Pinpoint the cell where the given text exists, returning its [x, y] midpoint coordinate. 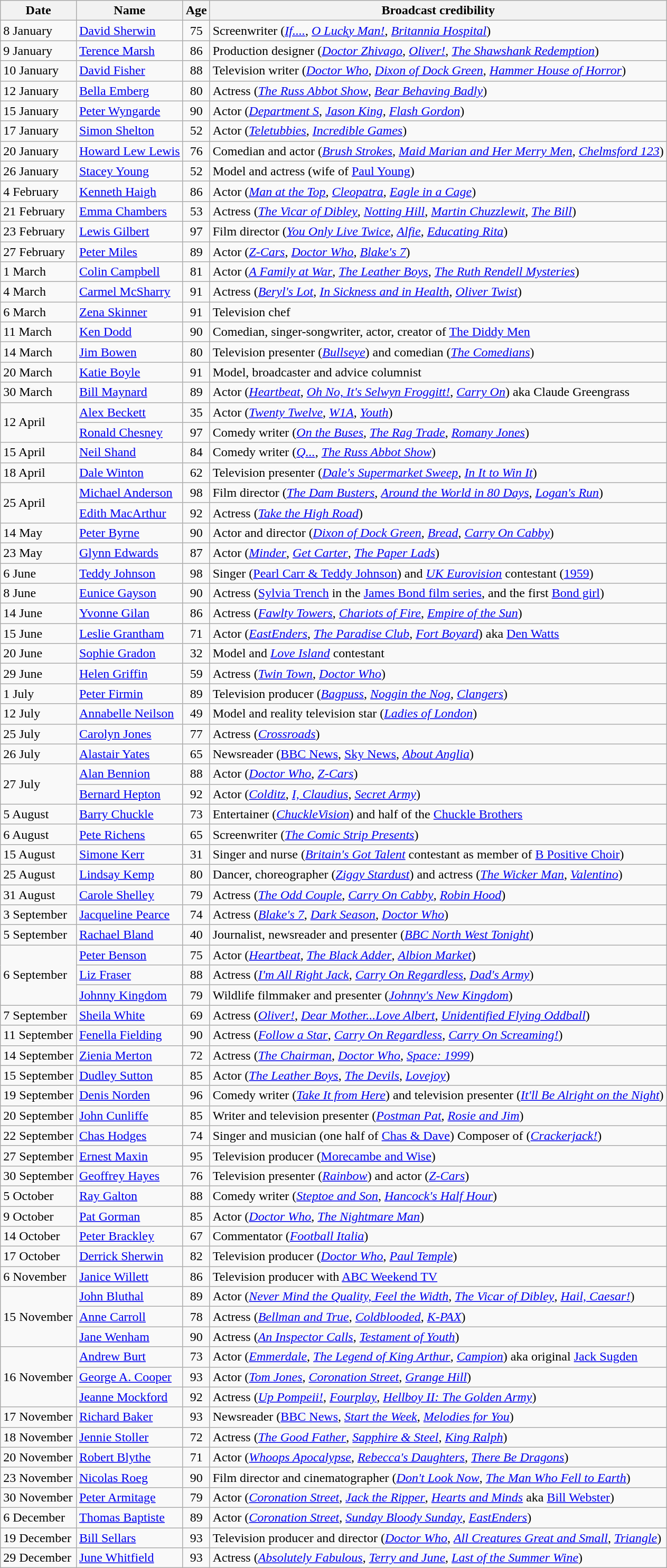
Actor (Colditz, I, Claudius, Secret Army) [438, 794]
Leslie Grantham [129, 634]
Sophie Gradon [129, 654]
June Whitfield [129, 1558]
Neil Shand [129, 452]
69 [196, 1015]
Comedy writer (Steptoe and Son, Hancock's Half Hour) [438, 1196]
Television producer with ABC Weekend TV [438, 1277]
Actress (The Vicar of Dibley, Notting Hill, Martin Chuzzlewit, The Bill) [438, 211]
Jim Bowen [129, 352]
10 January [39, 71]
Actor (Doctor Who, The Nightmare Man) [438, 1216]
19 December [39, 1538]
7 September [39, 1015]
Actor (Never Mind the Quality, Feel the Width, The Vicar of Dibley, Hail, Caesar!) [438, 1297]
77 [196, 734]
Ken Dodd [129, 332]
Screenwriter (If...., O Lucky Man!, Britannia Hospital) [438, 31]
Eunice Gayson [129, 593]
59 [196, 674]
Film director and cinematographer (Don't Look Now, The Man Who Fell to Earth) [438, 1477]
23 February [39, 231]
Simone Kerr [129, 854]
29 June [39, 674]
Actress (Blake's 7, Dark Season, Doctor Who) [438, 915]
Actress (Bellman and True, Coldblooded, K-PAX) [438, 1317]
Date [39, 11]
Film director (You Only Live Twice, Alfie, Educating Rita) [438, 231]
Janice Willett [129, 1277]
Model and Love Island contestant [438, 654]
Actor (Doctor Who, Z-Cars) [438, 774]
12 January [39, 91]
40 [196, 935]
35 [196, 412]
Dancer, choreographer (Ziggy Stardust) and actress (The Wicker Man, Valentino) [438, 874]
Actor (Heartbeat, The Black Adder, Albion Market) [438, 955]
25 August [39, 874]
78 [196, 1317]
Actress (An Inspector Calls, Testament of Youth) [438, 1337]
11 March [39, 332]
Journalist, newsreader and presenter (BBC North West Tonight) [438, 935]
53 [196, 211]
15 August [39, 854]
12 July [39, 714]
Ronald Chesney [129, 432]
12 April [39, 422]
Peter Miles [129, 252]
Model and reality television star (Ladies of London) [438, 714]
67 [196, 1236]
Singer (Pearl Carr & Teddy Johnson) and UK Eurovision contestant (1959) [438, 573]
Lindsay Kemp [129, 874]
Nicolas Roeg [129, 1477]
3 September [39, 915]
Alan Bennion [129, 774]
Jane Wenham [129, 1337]
Comedy writer (Q..., The Russ Abbot Show) [438, 452]
Film director (The Dam Busters, Around the World in 80 Days, Logan's Run) [438, 493]
21 February [39, 211]
5 August [39, 814]
Wildlife filmmaker and presenter (Johnny's New Kingdom) [438, 995]
27 July [39, 784]
Production designer (Doctor Zhivago, Oliver!, The Shawshank Redemption) [438, 51]
Entertainer (ChuckleVision) and half of the Chuckle Brothers [438, 814]
Actor (Heartbeat, Oh No, It's Selwyn Froggitt!, Carry On) aka Claude Greengrass [438, 392]
9 October [39, 1216]
6 November [39, 1277]
25 July [39, 734]
87 [196, 553]
Actress (Take the High Road) [438, 513]
30 November [39, 1497]
32 [196, 654]
29 December [39, 1558]
Zienia Merton [129, 1055]
27 February [39, 252]
Newsreader (BBC News, Start the Week, Melodies for You) [438, 1417]
Actress (The Odd Couple, Carry On Cabby, Robin Hood) [438, 895]
Television presenter (Rainbow) and actor (Z-Cars) [438, 1176]
Actor (A Family at War, The Leather Boys, The Ruth Rendell Mysteries) [438, 272]
Age [196, 11]
Peter Brackley [129, 1236]
Thomas Baptiste [129, 1517]
Broadcast credibility [438, 11]
Sheila White [129, 1015]
Model and actress (wife of Paul Young) [438, 171]
Andrew Burt [129, 1357]
96 [196, 1095]
George A. Cooper [129, 1377]
Barry Chuckle [129, 814]
20 June [39, 654]
Actress (The Russ Abbot Show, Bear Behaving Badly) [438, 91]
Geoffrey Hayes [129, 1176]
Television writer (Doctor Who, Dixon of Dock Green, Hammer House of Horror) [438, 71]
84 [196, 452]
Derrick Sherwin [129, 1257]
Comedian, singer-songwriter, actor, creator of The Diddy Men [438, 332]
Actress (Beryl's Lot, In Sickness and in Health, Oliver Twist) [438, 292]
9 January [39, 51]
Edith MacArthur [129, 513]
31 August [39, 895]
Television presenter (Bullseye) and comedian (The Comedians) [438, 352]
Actor (Minder, Get Carter, The Paper Lads) [438, 553]
31 [196, 854]
20 March [39, 372]
Fenella Fielding [129, 1035]
4 March [39, 292]
Lewis Gilbert [129, 231]
Singer and musician (one half of Chas & Dave) Composer of (Crackerjack!) [438, 1136]
1 March [39, 272]
Actor (Man at the Top, Cleopatra, Eagle in a Cage) [438, 191]
Actress (The Chairman, Doctor Who, Space: 1999) [438, 1055]
Television chef [438, 312]
Helen Griffin [129, 674]
Howard Lew Lewis [129, 151]
Peter Wyngarde [129, 111]
Alastair Yates [129, 754]
Comedy writer (Take It from Here) and television presenter (It'll Be Alright on the Night) [438, 1095]
11 September [39, 1035]
18 November [39, 1437]
82 [196, 1257]
26 January [39, 171]
6 December [39, 1517]
17 October [39, 1257]
Actress (Sylvia Trench in the James Bond film series, and the first Bond girl) [438, 593]
Actress (Crossroads) [438, 734]
Actor (Teletubbies, Incredible Games) [438, 131]
Peter Benson [129, 955]
30 September [39, 1176]
Television producer and director (Doctor Who, All Creatures Great and Small, Triangle) [438, 1538]
18 April [39, 473]
16 November [39, 1377]
Actor (Tom Jones, Coronation Street, Grange Hill) [438, 1377]
14 September [39, 1055]
Ray Galton [129, 1196]
Actor (Z-Cars, Doctor Who, Blake's 7) [438, 252]
8 January [39, 31]
Television producer (Morecambe and Wise) [438, 1156]
Ernest Maxin [129, 1156]
Actor (Department S, Jason King, Flash Gordon) [438, 111]
1 July [39, 694]
15 January [39, 111]
Kenneth Haigh [129, 191]
Emma Chambers [129, 211]
Television presenter (Dale's Supermarket Sweep, In It to Win It) [438, 473]
Bill Maynard [129, 392]
Simon Shelton [129, 131]
5 October [39, 1196]
Robert Blythe [129, 1457]
22 September [39, 1136]
Bill Sellars [129, 1538]
Yvonne Gilan [129, 613]
Pat Gorman [129, 1216]
Actress (The Good Father, Sapphire & Steel, King Ralph) [438, 1437]
John Cunliffe [129, 1116]
Singer and nurse (Britain's Got Talent contestant as member of B Positive Choir) [438, 854]
15 September [39, 1075]
27 September [39, 1156]
Screenwriter (The Comic Strip Presents) [438, 834]
Actress (Oliver!, Dear Mother...Love Albert, Unidentified Flying Oddball) [438, 1015]
Dale Winton [129, 473]
Carolyn Jones [129, 734]
Zena Skinner [129, 312]
Actress (Up Pompeii!, Fourplay, Hellboy II: The Golden Army) [438, 1397]
4 February [39, 191]
Newsreader (BBC News, Sky News, About Anglia) [438, 754]
15 November [39, 1317]
Teddy Johnson [129, 573]
John Bluthal [129, 1297]
Writer and television presenter (Postman Pat, Rosie and Jim) [438, 1116]
20 September [39, 1116]
95 [196, 1156]
6 March [39, 312]
Actor (Emmerdale, The Legend of King Arthur, Campion) aka original Jack Sugden [438, 1357]
Peter Firmin [129, 694]
Television producer (Doctor Who, Paul Temple) [438, 1257]
Stacey Young [129, 171]
David Sherwin [129, 31]
Actress (I'm All Right Jack, Carry On Regardless, Dad's Army) [438, 975]
Bernard Hepton [129, 794]
Actor (EastEnders, The Paradise Club, Fort Boyard) aka Den Watts [438, 634]
Alex Beckett [129, 412]
Chas Hodges [129, 1136]
Actor (Coronation Street, Jack the Ripper, Hearts and Minds aka Bill Webster) [438, 1497]
Glynn Edwards [129, 553]
17 January [39, 131]
Richard Baker [129, 1417]
Jacqueline Pearce [129, 915]
Actress (Fawlty Towers, Chariots of Fire, Empire of the Sun) [438, 613]
23 November [39, 1477]
17 November [39, 1417]
49 [196, 714]
Actress (Follow a Star, Carry On Regardless, Carry On Screaming!) [438, 1035]
6 June [39, 573]
Carmel McSharry [129, 292]
26 July [39, 754]
Carole Shelley [129, 895]
Actor and director (Dixon of Dock Green, Bread, Carry On Cabby) [438, 533]
Pete Richens [129, 834]
Denis Norden [129, 1095]
5 September [39, 935]
David Fisher [129, 71]
Colin Campbell [129, 272]
23 May [39, 553]
62 [196, 473]
Anne Carroll [129, 1317]
Jeanne Mockford [129, 1397]
Comedian and actor (Brush Strokes, Maid Marian and Her Merry Men, Chelmsford 123) [438, 151]
14 October [39, 1236]
Annabelle Neilson [129, 714]
81 [196, 272]
Terence Marsh [129, 51]
Actor (Twenty Twelve, W1A, Youth) [438, 412]
Television producer (Bagpuss, Noggin the Nog, Clangers) [438, 694]
30 March [39, 392]
Actor (The Leather Boys, The Devils, Lovejoy) [438, 1075]
Comedy writer (On the Buses, The Rag Trade, Romany Jones) [438, 432]
Peter Armitage [129, 1497]
6 September [39, 975]
15 April [39, 452]
Peter Byrne [129, 533]
Jennie Stoller [129, 1437]
Dudley Sutton [129, 1075]
Actor (Whoops Apocalypse, Rebecca's Daughters, There Be Dragons) [438, 1457]
Katie Boyle [129, 372]
Name [129, 11]
Michael Anderson [129, 493]
Model, broadcaster and advice columnist [438, 372]
19 September [39, 1095]
25 April [39, 503]
Bella Emberg [129, 91]
15 June [39, 634]
Actress (Twin Town, Doctor Who) [438, 674]
14 May [39, 533]
14 March [39, 352]
Actress (Absolutely Fabulous, Terry and June, Last of the Summer Wine) [438, 1558]
Johnny Kingdom [129, 995]
Rachael Bland [129, 935]
Commentator (Football Italia) [438, 1236]
6 August [39, 834]
8 June [39, 593]
20 January [39, 151]
14 June [39, 613]
Liz Fraser [129, 975]
Actor (Coronation Street, Sunday Bloody Sunday, EastEnders) [438, 1517]
20 November [39, 1457]
